Search for the cell housing the specified text and yield its [x, y] center coordinate. 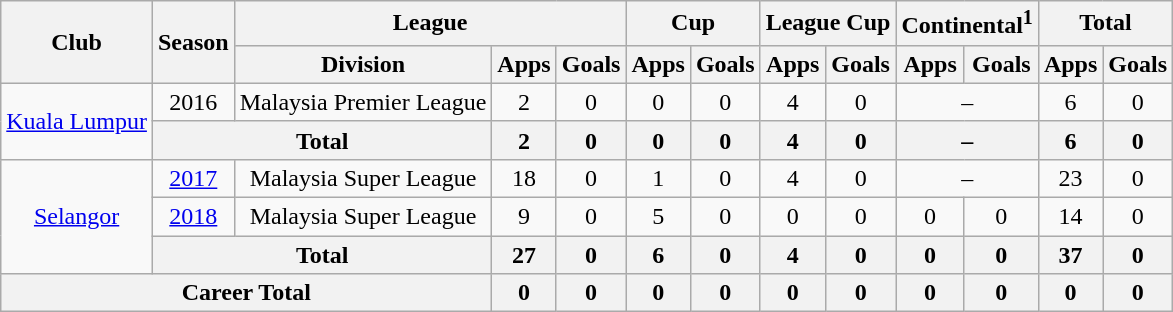
27 [524, 255]
18 [524, 178]
2018 [193, 217]
Career Total [246, 293]
Season [193, 42]
Selangor [77, 216]
2017 [193, 178]
5 [658, 217]
Club [77, 42]
League Cup [828, 24]
9 [524, 217]
37 [1070, 255]
Kuala Lumpur [77, 121]
23 [1070, 178]
2016 [193, 102]
League [430, 24]
Malaysia Premier League [363, 102]
Division [363, 64]
Cup [693, 24]
1 [658, 178]
14 [1070, 217]
Continental1 [967, 24]
